Search for the cell housing the specified text and yield its [x, y] center coordinate. 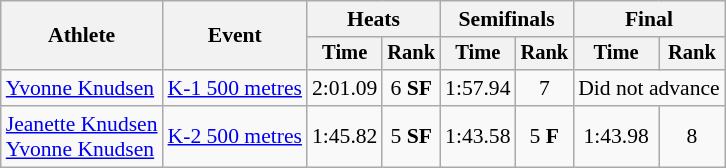
Event [235, 36]
Heats [374, 19]
K-2 500 metres [235, 136]
Yvonne Knudsen [82, 88]
K-1 500 metres [235, 88]
1:45.82 [344, 136]
Jeanette KnudsenYvonne Knudsen [82, 136]
Did not advance [649, 88]
5 F [545, 136]
5 SF [411, 136]
Final [649, 19]
7 [545, 88]
1:43.98 [616, 136]
1:43.58 [478, 136]
8 [692, 136]
Athlete [82, 36]
1:57.94 [478, 88]
Semifinals [506, 19]
2:01.09 [344, 88]
6 SF [411, 88]
